For the text-containing cell, return its midpoint in (x, y) coordinate format. 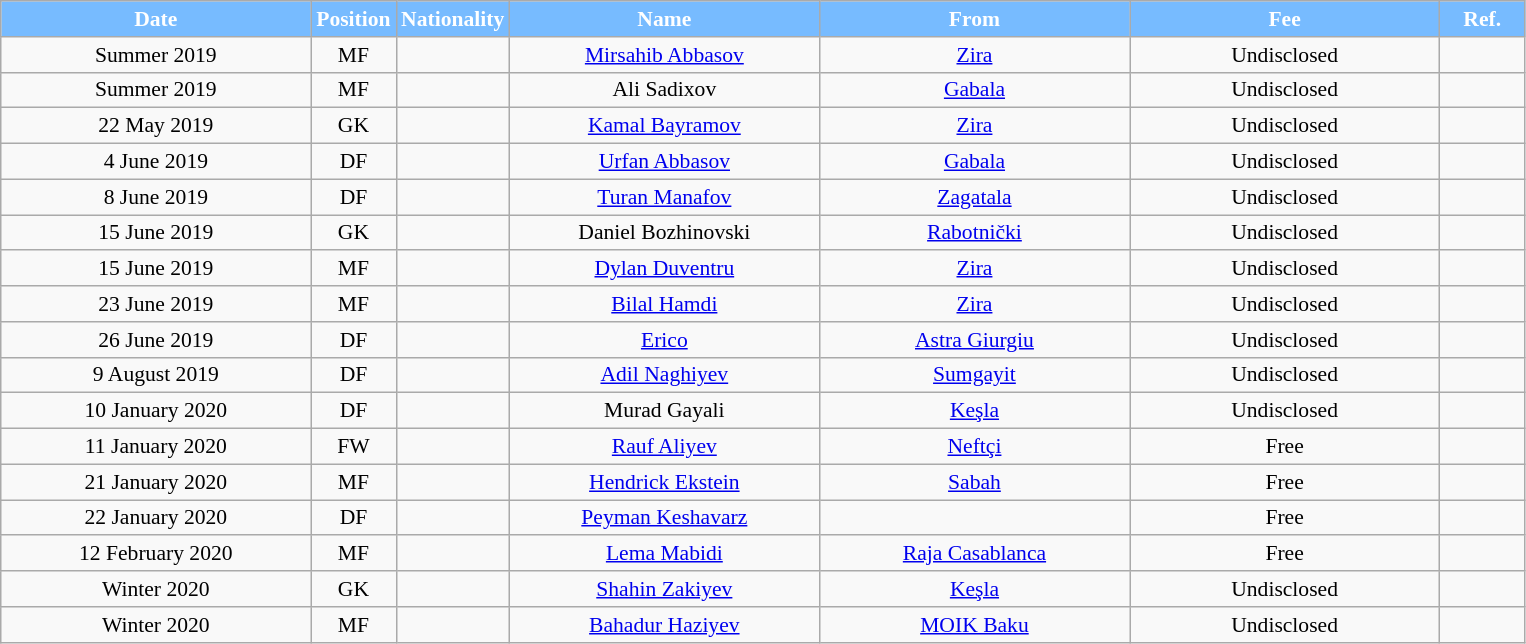
Ali Sadixov (664, 90)
Bilal Hamdi (664, 304)
22 January 2020 (156, 518)
22 May 2019 (156, 126)
4 June 2019 (156, 162)
Position (354, 19)
Nationality (452, 19)
Daniel Bozhinovski (664, 233)
Sumgayit (974, 375)
9 August 2019 (156, 375)
Name (664, 19)
Urfan Abbasov (664, 162)
Bahadur Haziyev (664, 625)
Sabah (974, 482)
Astra Giurgiu (974, 340)
Dylan Duventru (664, 269)
MOIK Baku (974, 625)
Shahin Zakiyev (664, 589)
12 February 2020 (156, 554)
11 January 2020 (156, 447)
26 June 2019 (156, 340)
Adil Naghiyev (664, 375)
Kamal Bayramov (664, 126)
21 January 2020 (156, 482)
Rabotnički (974, 233)
From (974, 19)
Lema Mabidi (664, 554)
Fee (1285, 19)
8 June 2019 (156, 197)
Raja Casablanca (974, 554)
Peyman Keshavarz (664, 518)
Hendrick Ekstein (664, 482)
Mirsahib Abbasov (664, 55)
10 January 2020 (156, 411)
Erico (664, 340)
Rauf Aliyev (664, 447)
Date (156, 19)
Murad Gayali (664, 411)
Ref. (1482, 19)
23 June 2019 (156, 304)
Zagatala (974, 197)
Neftçi (974, 447)
FW (354, 447)
Turan Manafov (664, 197)
